For the text-containing cell, return its midpoint in (x, y) coordinate format. 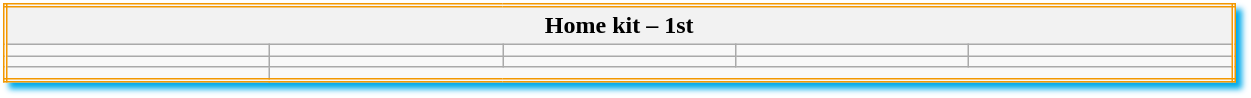
Home kit – 1st (619, 25)
